Output the (x, y) coordinate of the center of the cell containing the given text.  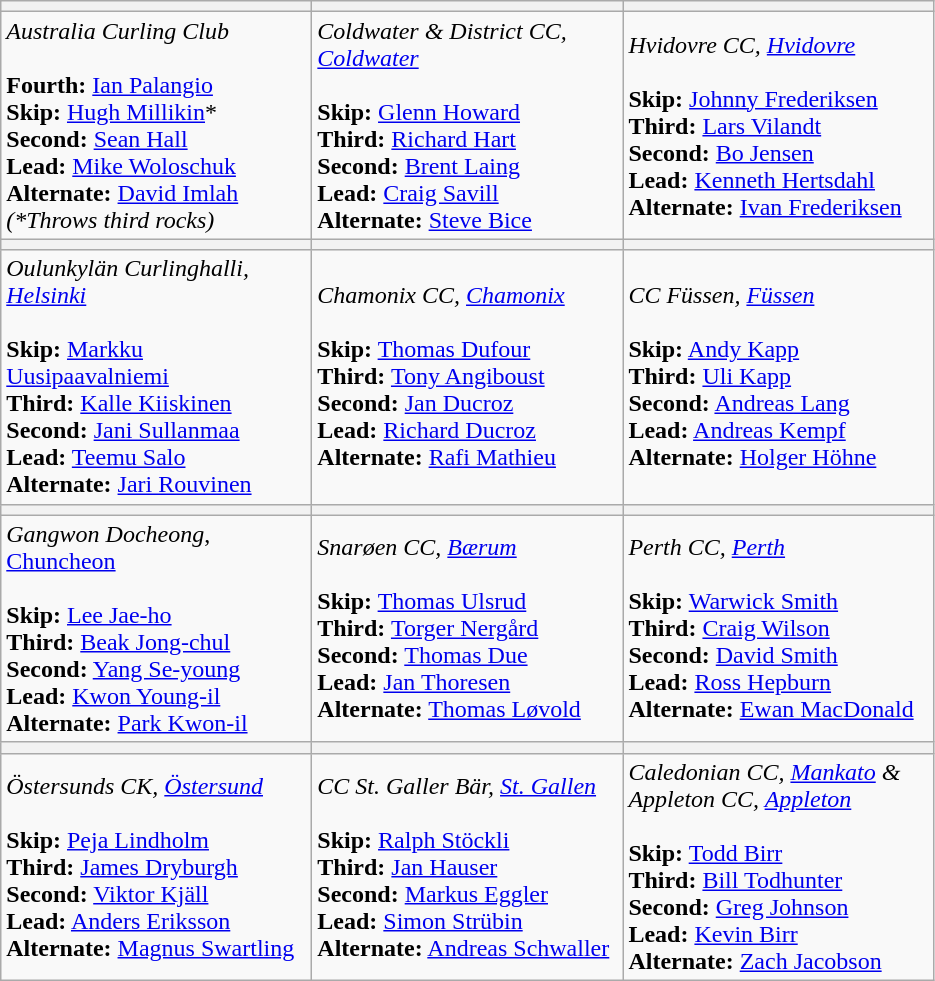
Östersunds CK, ÖstersundSkip: Peja Lindholm Third: James Dryburgh Second: Viktor Kjäll Lead: Anders Eriksson Alternate: Magnus Swartling (156, 866)
CC St. Galler Bär, St. GallenSkip: Ralph Stöckli Third: Jan Hauser Second: Markus Eggler Lead: Simon Strübin Alternate: Andreas Schwaller (468, 866)
Hvidovre CC, Hvidovre Skip: Johnny Frederiksen Third: Lars Vilandt Second: Bo Jensen Lead: Kenneth Hertsdahl Alternate: Ivan Frederiksen (778, 126)
Gangwon Docheong, ChuncheonSkip: Lee Jae-ho Third: Beak Jong-chul Second: Yang Se-young Lead: Kwon Young-il Alternate: Park Kwon-il (156, 628)
Australia Curling Club Fourth: Ian Palangio Skip: Hugh Millikin* Second: Sean Hall Lead: Mike Woloschuk Alternate: David Imlah (*Throws third rocks) (156, 126)
Perth CC, Perth Skip: Warwick Smith Third: Craig Wilson Second: David Smith Lead: Ross Hepburn Alternate: Ewan MacDonald (778, 628)
Snarøen CC, Bærum Skip: Thomas Ulsrud Third: Torger Nergård Second: Thomas Due Lead: Jan Thoresen Alternate: Thomas Løvold (468, 628)
Chamonix CC, Chamonix Skip: Thomas Dufour Third: Tony Angiboust Second: Jan Ducroz Lead: Richard Ducroz Alternate: Rafi Mathieu (468, 377)
Coldwater & District CC, ColdwaterSkip: Glenn Howard Third: Richard Hart Second: Brent Laing Lead: Craig Savill Alternate: Steve Bice (468, 126)
Caledonian CC, Mankato & Appleton CC, Appleton Skip: Todd Birr Third: Bill Todhunter Second: Greg Johnson Lead: Kevin Birr Alternate: Zach Jacobson (778, 866)
CC Füssen, Füssen Skip: Andy Kapp Third: Uli Kapp Second: Andreas Lang Lead: Andreas Kempf Alternate: Holger Höhne (778, 377)
